Detect which cell encompasses the target text, then output its [x, y] center coordinate. 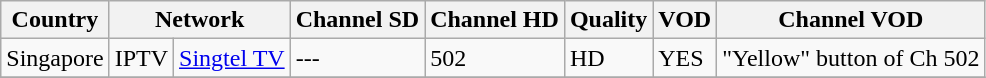
502 [495, 58]
"Yellow" button of Ch 502 [851, 58]
Network [200, 20]
Quality [608, 20]
Channel SD [357, 20]
--- [357, 58]
Channel VOD [851, 20]
IPTV [141, 58]
YES [685, 58]
VOD [685, 20]
Country [55, 20]
Singapore [55, 58]
Channel HD [495, 20]
HD [608, 58]
Singtel TV [232, 58]
